For the text-containing cell, return its midpoint in [X, Y] coordinate format. 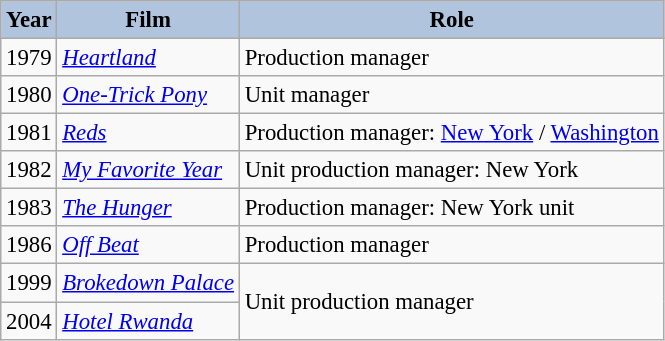
Heartland [148, 58]
1980 [29, 95]
The Hunger [148, 208]
Brokedown Palace [148, 283]
Year [29, 20]
1979 [29, 58]
Unit production manager [452, 302]
2004 [29, 321]
Role [452, 20]
Production manager: New York / Washington [452, 133]
1999 [29, 283]
1986 [29, 245]
1981 [29, 133]
Reds [148, 133]
Off Beat [148, 245]
1983 [29, 208]
Unit manager [452, 95]
1982 [29, 170]
Production manager: New York unit [452, 208]
Film [148, 20]
Unit production manager: New York [452, 170]
My Favorite Year [148, 170]
One-Trick Pony [148, 95]
Hotel Rwanda [148, 321]
